Return (x, y) of the center of cell containing provided text 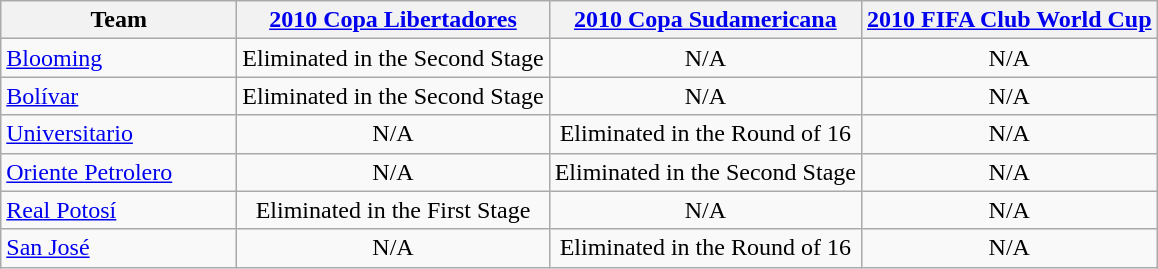
Blooming (119, 58)
2010 Copa Libertadores (393, 20)
Bolívar (119, 96)
Universitario (119, 134)
San José (119, 248)
2010 Copa Sudamericana (705, 20)
2010 FIFA Club World Cup (1009, 20)
Team (119, 20)
Oriente Petrolero (119, 172)
Real Potosí (119, 210)
Eliminated in the First Stage (393, 210)
